Find where the given text appears and provide that cell's center as [x, y] coordinate. 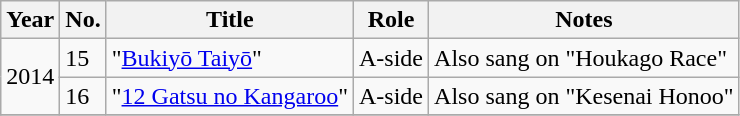
15 [83, 58]
"Bukiyō Taiyō" [230, 58]
Notes [584, 20]
Title [230, 20]
2014 [30, 77]
"12 Gatsu no Kangaroo" [230, 96]
16 [83, 96]
Year [30, 20]
No. [83, 20]
Role [392, 20]
Also sang on "Houkago Race" [584, 58]
Also sang on "Kesenai Honoo" [584, 96]
